Output the (x, y) coordinate of the center of the cell containing the given text.  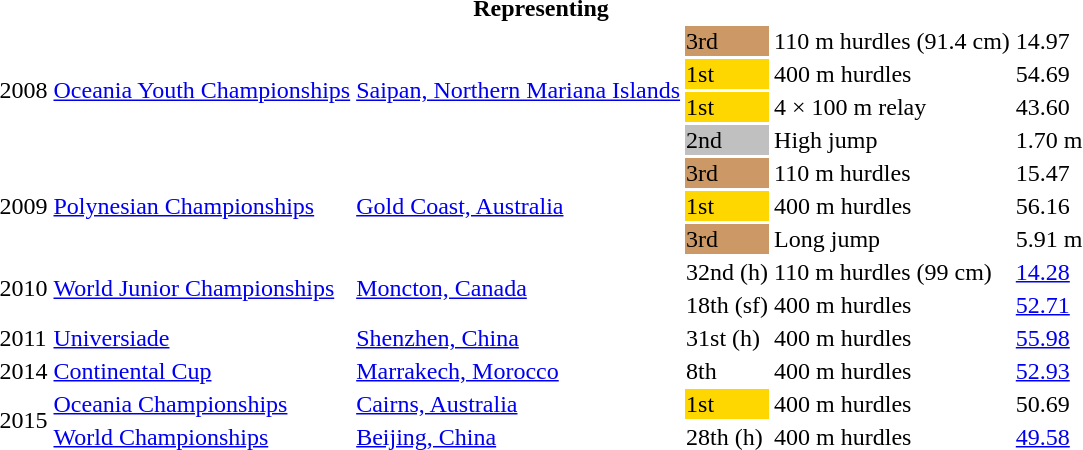
Gold Coast, Australia (518, 206)
18th (sf) (728, 305)
Oceania Championships (202, 404)
Continental Cup (202, 371)
4 × 100 m relay (892, 107)
Long jump (892, 239)
32nd (h) (728, 272)
Cairns, Australia (518, 404)
110 m hurdles (892, 173)
Moncton, Canada (518, 288)
Shenzhen, China (518, 338)
Oceania Youth Championships (202, 90)
31st (h) (728, 338)
High jump (892, 140)
110 m hurdles (99 cm) (892, 272)
Universiade (202, 338)
8th (728, 371)
2nd (728, 140)
Polynesian Championships (202, 206)
110 m hurdles (91.4 cm) (892, 41)
Marrakech, Morocco (518, 371)
World Junior Championships (202, 288)
Saipan, Northern Mariana Islands (518, 90)
